Find where the given text appears and provide that cell's center as [X, Y] coordinate. 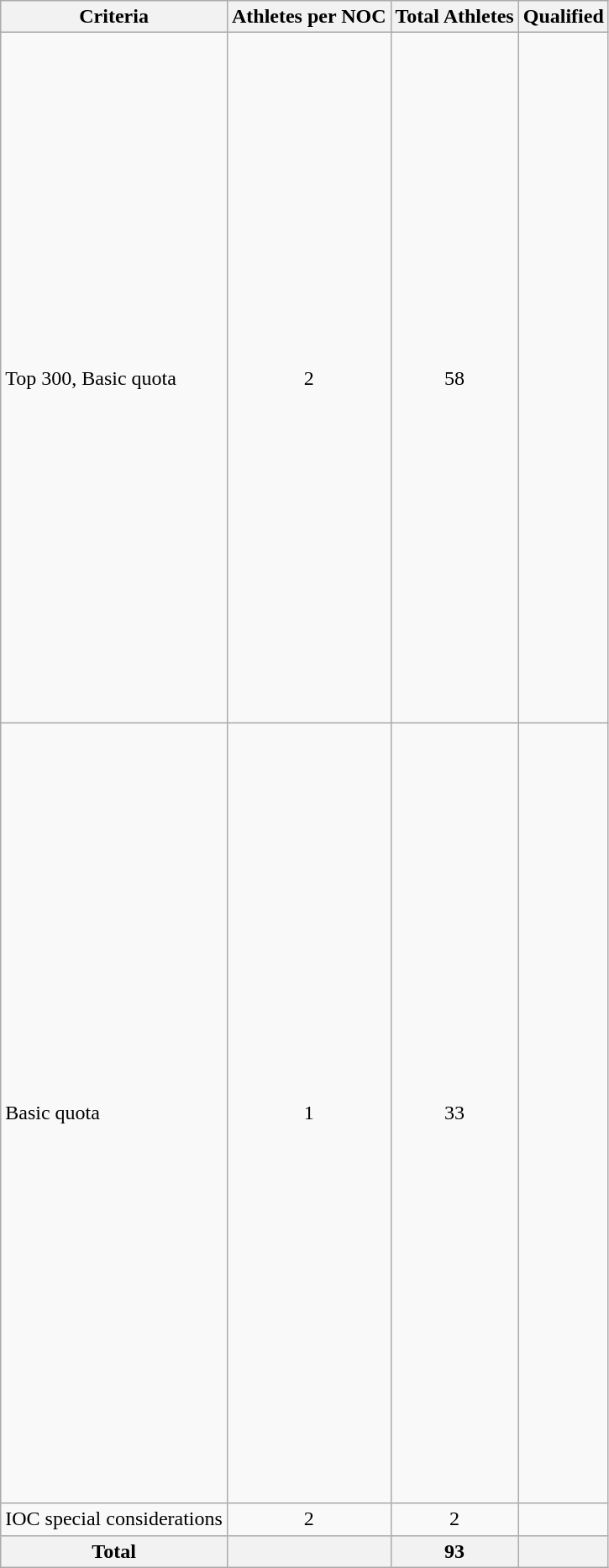
Basic quota [114, 1113]
1 [309, 1113]
33 [454, 1113]
Top 300, Basic quota [114, 378]
58 [454, 378]
Athletes per NOC [309, 17]
Total Athletes [454, 17]
93 [454, 1551]
Qualified [563, 17]
IOC special considerations [114, 1519]
Criteria [114, 17]
Total [114, 1551]
